Determine the [x, y] coordinate at the center of the cell enclosing the given text.  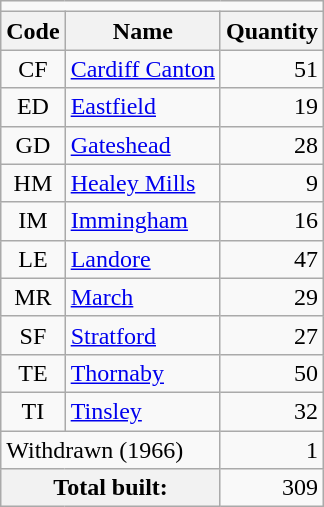
27 [272, 335]
51 [272, 69]
IM [33, 221]
ED [33, 107]
GD [33, 145]
Quantity [272, 31]
March [142, 297]
32 [272, 411]
Name [142, 31]
Thornaby [142, 373]
TE [33, 373]
Immingham [142, 221]
MR [33, 297]
Gateshead [142, 145]
28 [272, 145]
TI [33, 411]
9 [272, 183]
16 [272, 221]
Total built: [111, 488]
SF [33, 335]
Eastfield [142, 107]
Code [33, 31]
Stratford [142, 335]
Cardiff Canton [142, 69]
Withdrawn (1966) [111, 449]
47 [272, 259]
Healey Mills [142, 183]
309 [272, 488]
19 [272, 107]
CF [33, 69]
LE [33, 259]
Tinsley [142, 411]
HM [33, 183]
29 [272, 297]
Landore [142, 259]
50 [272, 373]
1 [272, 449]
